Return (X, Y) of the center of cell containing provided text 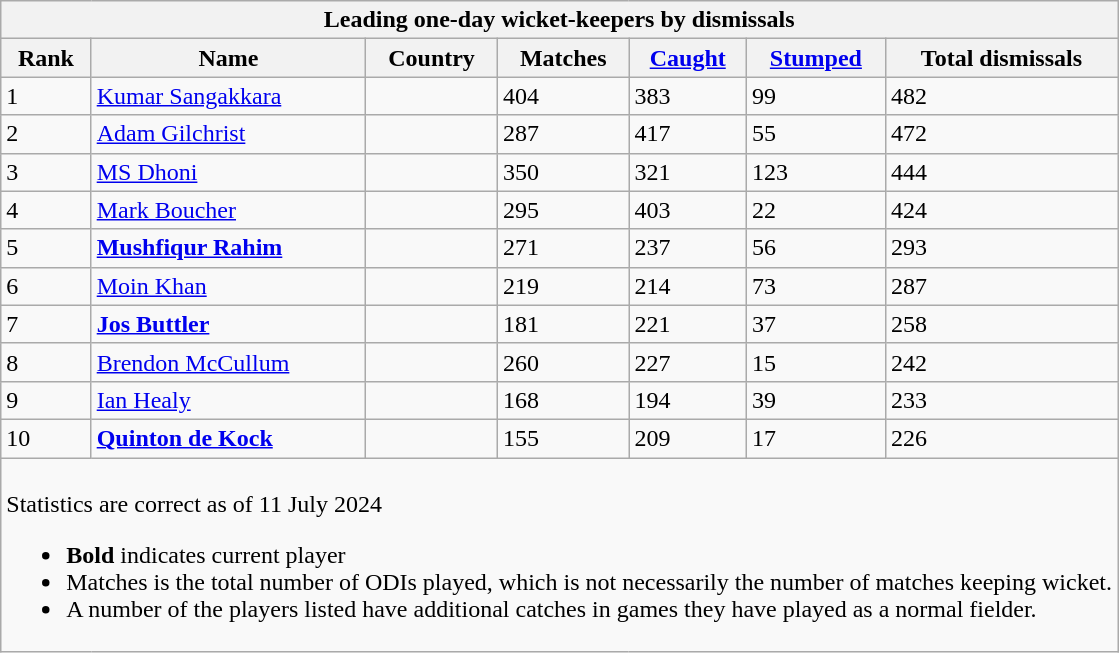
Stumped (816, 58)
403 (688, 210)
260 (563, 362)
Country (432, 58)
55 (816, 134)
219 (563, 286)
295 (563, 210)
8 (46, 362)
209 (688, 438)
472 (1001, 134)
2 (46, 134)
194 (688, 400)
1 (46, 96)
Total dismissals (1001, 58)
Rank (46, 58)
383 (688, 96)
7 (46, 324)
226 (1001, 438)
221 (688, 324)
123 (816, 172)
Name (228, 58)
9 (46, 400)
168 (563, 400)
Leading one-day wicket-keepers by dismissals (560, 20)
6 (46, 286)
3 (46, 172)
Adam Gilchrist (228, 134)
Mark Boucher (228, 210)
56 (816, 248)
22 (816, 210)
Caught (688, 58)
321 (688, 172)
Moin Khan (228, 286)
Jos Buttler (228, 324)
444 (1001, 172)
181 (563, 324)
Mushfiqur Rahim (228, 248)
258 (1001, 324)
227 (688, 362)
4 (46, 210)
73 (816, 286)
Quinton de Kock (228, 438)
404 (563, 96)
10 (46, 438)
482 (1001, 96)
242 (1001, 362)
424 (1001, 210)
15 (816, 362)
271 (563, 248)
Ian Healy (228, 400)
39 (816, 400)
417 (688, 134)
99 (816, 96)
MS Dhoni (228, 172)
Brendon McCullum (228, 362)
5 (46, 248)
37 (816, 324)
Kumar Sangakkara (228, 96)
155 (563, 438)
237 (688, 248)
233 (1001, 400)
350 (563, 172)
214 (688, 286)
Matches (563, 58)
293 (1001, 248)
17 (816, 438)
